Provide the [x, y] coordinate of the cell's center where the given text is located.  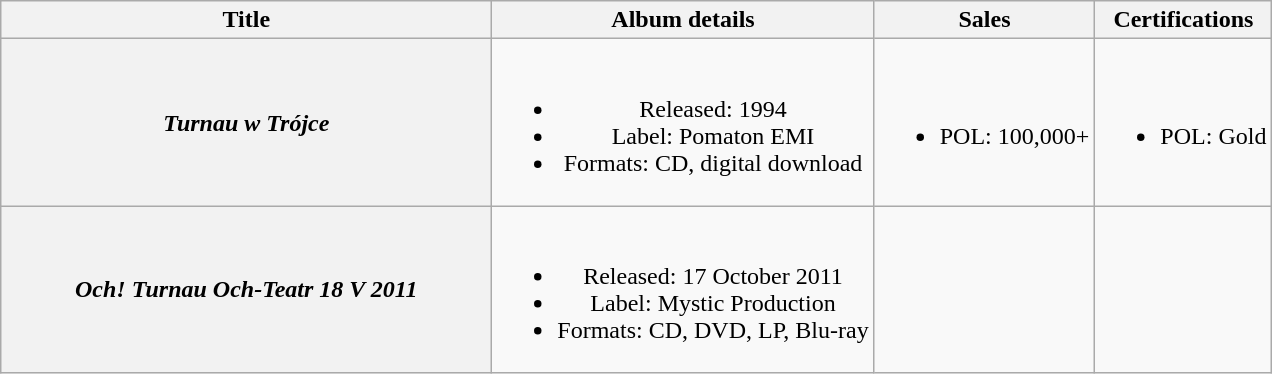
Album details [683, 20]
POL: Gold [1184, 122]
Turnau w Trójce [246, 122]
Released: 1994Label: Pomaton EMIFormats: CD, digital download [683, 122]
POL: 100,000+ [984, 122]
Och! Turnau Och-Teatr 18 V 2011 [246, 290]
Released: 17 October 2011Label: Mystic ProductionFormats: CD, DVD, LP, Blu-ray [683, 290]
Sales [984, 20]
Title [246, 20]
Certifications [1184, 20]
